Scan for the cell matching the given text and deliver its (x, y) coordinate at center. 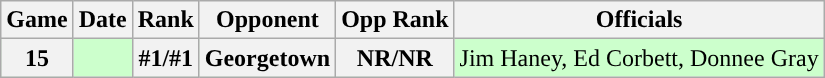
Opponent (267, 20)
15 (37, 58)
Georgetown (267, 58)
Opp Rank (395, 20)
Officials (639, 20)
Jim Haney, Ed Corbett, Donnee Gray (639, 58)
Rank (166, 20)
#1/#1 (166, 58)
NR/NR (395, 58)
Date (102, 20)
Game (37, 20)
